Return (X, Y) of the center of cell containing provided text 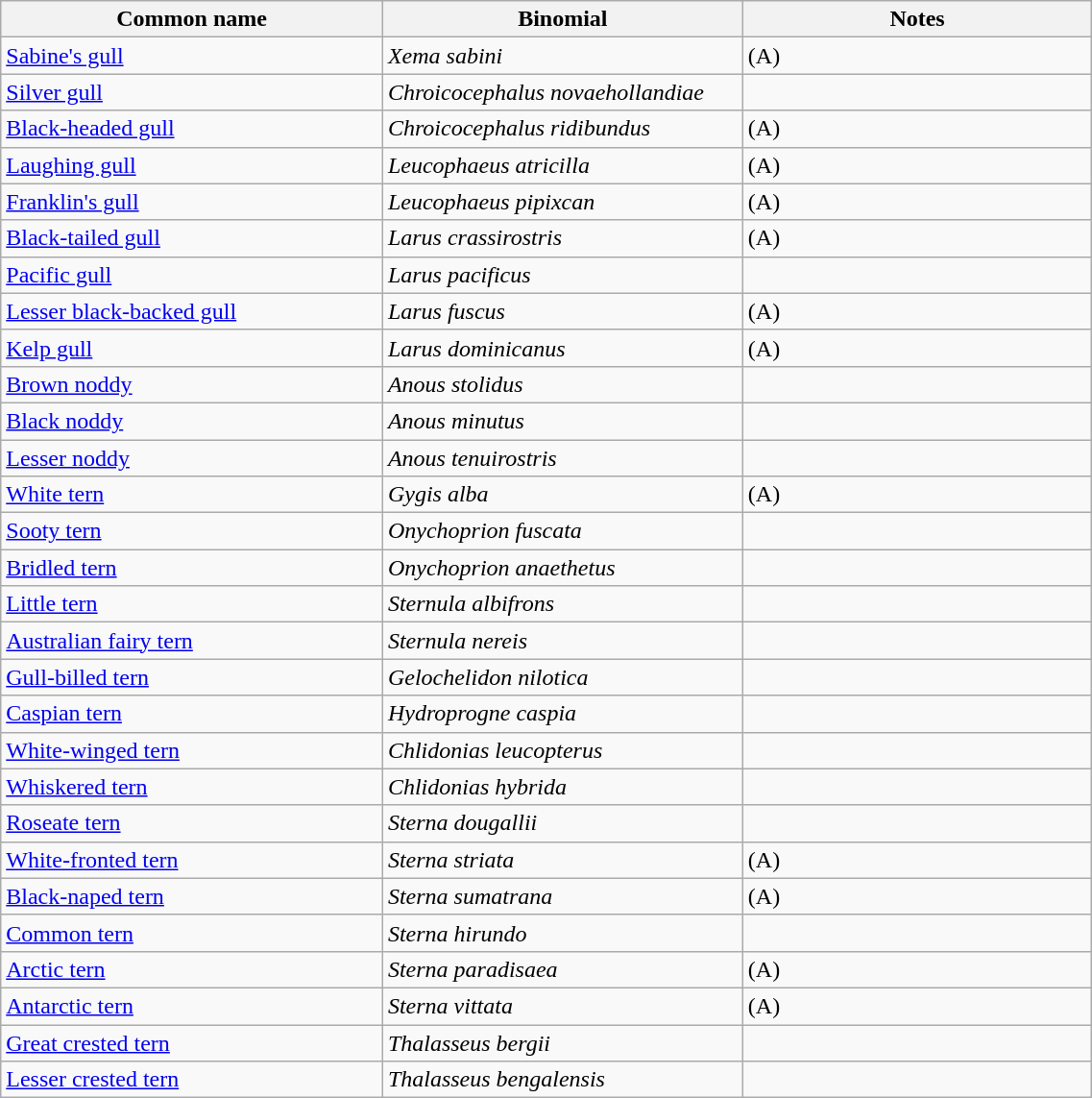
Leucophaeus atricilla (563, 165)
Lesser noddy (192, 458)
Sterna sumatrana (563, 896)
Arctic tern (192, 969)
Laughing gull (192, 165)
Kelp gull (192, 348)
Hydroprogne caspia (563, 714)
Chroicocephalus novaehollandiae (563, 92)
Sternula nereis (563, 641)
Great crested tern (192, 1042)
Lesser crested tern (192, 1080)
Black noddy (192, 421)
Sterna paradisaea (563, 969)
Pacific gull (192, 275)
Sterna striata (563, 860)
Larus crassirostris (563, 238)
Sterna hirundo (563, 933)
Sternula albifrons (563, 604)
Gull-billed tern (192, 677)
Silver gull (192, 92)
Franklin's gull (192, 202)
Whiskered tern (192, 787)
Sooty tern (192, 531)
Larus fuscus (563, 311)
Gelochelidon nilotica (563, 677)
Lesser black-backed gull (192, 311)
Sterna vittata (563, 1006)
Xema sabini (563, 56)
Chroicocephalus ridibundus (563, 129)
Notes (917, 19)
Roseate tern (192, 823)
Little tern (192, 604)
Leucophaeus pipixcan (563, 202)
Onychoprion anaethetus (563, 568)
Australian fairy tern (192, 641)
Black-headed gull (192, 129)
White-fronted tern (192, 860)
White tern (192, 495)
Anous minutus (563, 421)
Chlidonias leucopterus (563, 750)
Bridled tern (192, 568)
Thalasseus bergii (563, 1042)
Sabine's gull (192, 56)
Antarctic tern (192, 1006)
Brown noddy (192, 384)
Chlidonias hybrida (563, 787)
Black-naped tern (192, 896)
Binomial (563, 19)
Larus pacificus (563, 275)
Onychoprion fuscata (563, 531)
Gygis alba (563, 495)
Thalasseus bengalensis (563, 1080)
Caspian tern (192, 714)
Anous tenuirostris (563, 458)
Larus dominicanus (563, 348)
Common tern (192, 933)
Black-tailed gull (192, 238)
Sterna dougallii (563, 823)
White-winged tern (192, 750)
Anous stolidus (563, 384)
Common name (192, 19)
